Provide the (X, Y) coordinate of the cell's center where the given text is located.  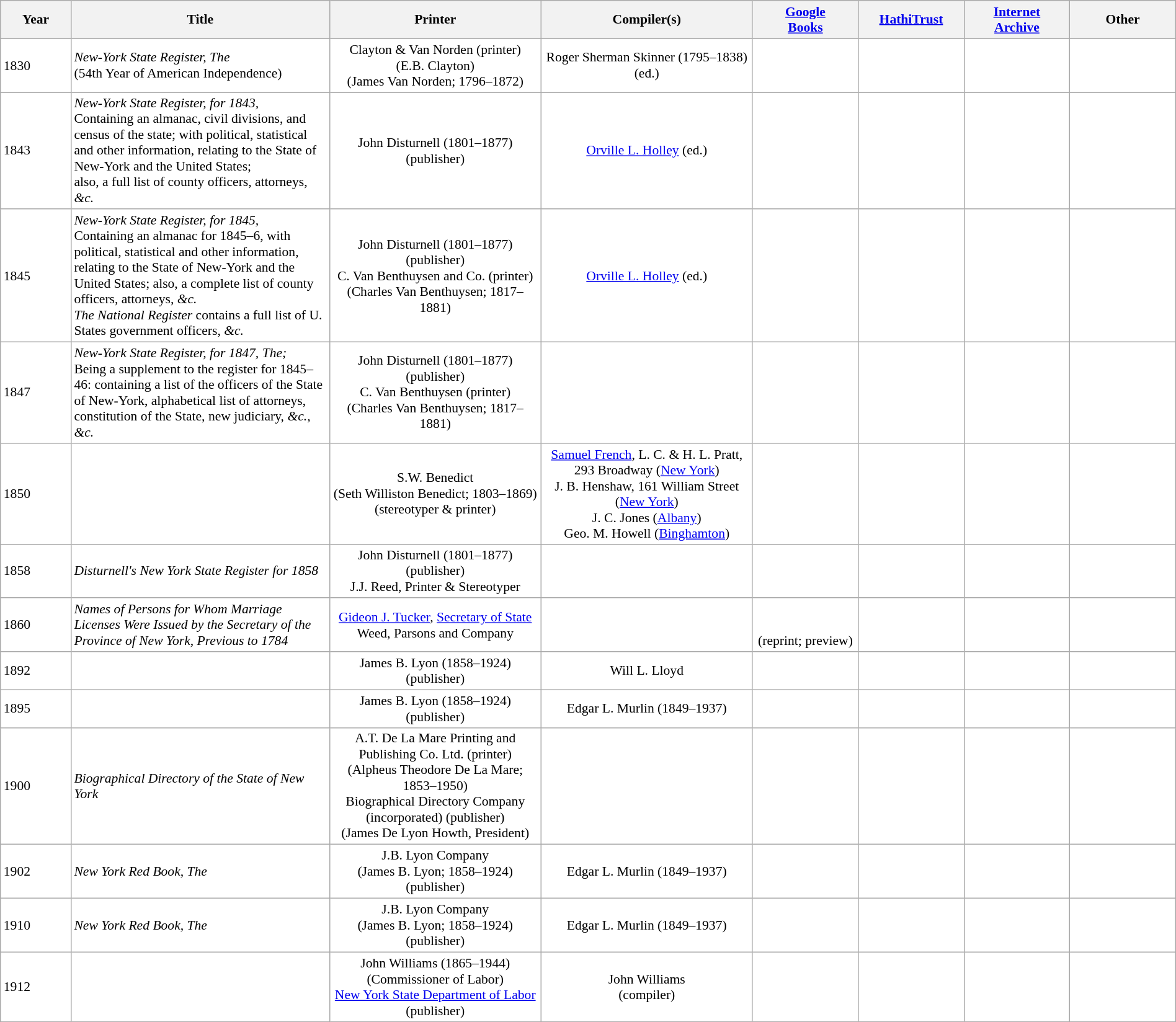
Compiler(s) (646, 20)
Gideon J. Tucker, Secretary of StateWeed, Parsons and Company (435, 625)
Will L. Lloyd (646, 671)
1850 (36, 494)
1900 (36, 786)
John Williams (1865–1944)(Commissioner of Labor)New York State Department of Labor(publisher) (435, 987)
John Disturnell (1801–1877) (publisher)J.J. Reed, Printer & Stereotyper (435, 572)
(reprint; preview) (805, 625)
1892 (36, 671)
1830 (36, 66)
Roger Sherman Skinner (1795–1838) (ed.) (646, 66)
Clayton & Van Norden (printer)(E.B. Clayton)(James Van Norden; 1796–1872) (435, 66)
1858 (36, 572)
John Williams(compiler) (646, 987)
GoogleBooks (805, 20)
1912 (36, 987)
InternetArchive (1017, 20)
S.W. Benedict(Seth Williston Benedict; 1803–1869)(stereotyper & printer) (435, 494)
HathiTrust (911, 20)
1910 (36, 925)
Names of Persons for Whom Marriage Licenses Were Issued by the Secretary of the Province of New York, Previous to 1784 (200, 625)
Other (1123, 20)
Printer (435, 20)
Title (200, 20)
John Disturnell (1801–1877) (publisher) (435, 151)
1847 (36, 393)
John Disturnell (1801–1877) (publisher)C. Van Benthuysen (printer)(Charles Van Benthuysen; 1817–1881) (435, 393)
Disturnell's New York State Register for 1858 (200, 572)
1843 (36, 151)
Year (36, 20)
Biographical Directory of the State of New York (200, 786)
1902 (36, 872)
John Disturnell (1801–1877) (publisher)C. Van Benthuysen and Co. (printer)(Charles Van Benthuysen; 1817–1881) (435, 276)
1895 (36, 708)
1860 (36, 625)
New-York State Register, The(54th Year of American Independence) (200, 66)
1845 (36, 276)
